Determine the (X, Y) coordinate at the center of the cell enclosing the given text.  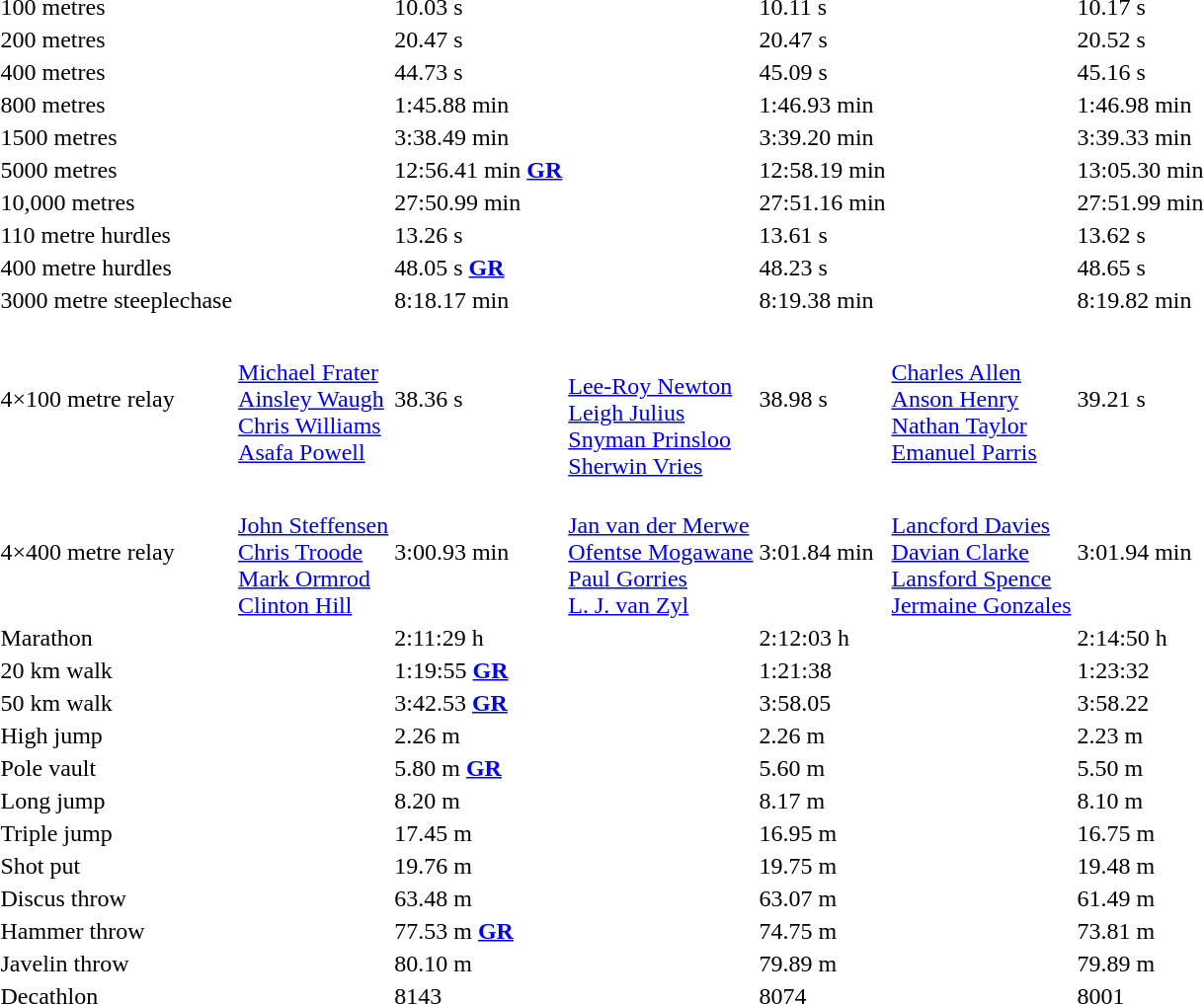
3:39.20 min (822, 137)
2:11:29 h (478, 638)
5.60 m (822, 768)
5.80 m GR (478, 768)
13.26 s (478, 235)
3:01.84 min (822, 552)
48.05 s GR (478, 268)
38.36 s (478, 399)
1:19:55 GR (478, 670)
27:51.16 min (822, 202)
79.89 m (822, 964)
44.73 s (478, 72)
74.75 m (822, 931)
3:42.53 GR (478, 703)
8.20 m (478, 801)
48.23 s (822, 268)
Lancford DaviesDavian ClarkeLansford SpenceJermaine Gonzales (982, 552)
16.95 m (822, 833)
Jan van der MerweOfentse MogawanePaul GorriesL. J. van Zyl (661, 552)
3:58.05 (822, 703)
63.07 m (822, 898)
77.53 m GR (478, 931)
13.61 s (822, 235)
Michael FraterAinsley WaughChris WilliamsAsafa Powell (314, 399)
3:00.93 min (478, 552)
1:46.93 min (822, 105)
3:38.49 min (478, 137)
17.45 m (478, 833)
1:21:38 (822, 670)
45.09 s (822, 72)
8:19.38 min (822, 300)
8.17 m (822, 801)
63.48 m (478, 898)
Charles AllenAnson HenryNathan TaylorEmanuel Parris (982, 399)
8:18.17 min (478, 300)
27:50.99 min (478, 202)
1:45.88 min (478, 105)
2:12:03 h (822, 638)
19.76 m (478, 866)
12:58.19 min (822, 170)
19.75 m (822, 866)
Lee-Roy NewtonLeigh JuliusSnyman PrinslooSherwin Vries (661, 399)
12:56.41 min GR (478, 170)
John SteffensenChris TroodeMark OrmrodClinton Hill (314, 552)
38.98 s (822, 399)
80.10 m (478, 964)
